Identify which cell holds the provided text, then report its (x, y) central coordinate. 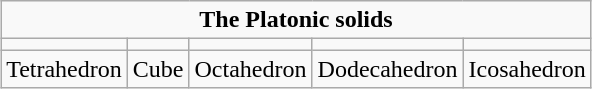
Octahedron (250, 69)
The Platonic solids (296, 20)
Dodecahedron (388, 69)
Icosahedron (527, 69)
Cube (158, 69)
Tetrahedron (64, 69)
